Determine the [X, Y] coordinate at the center of the cell enclosing the given text.  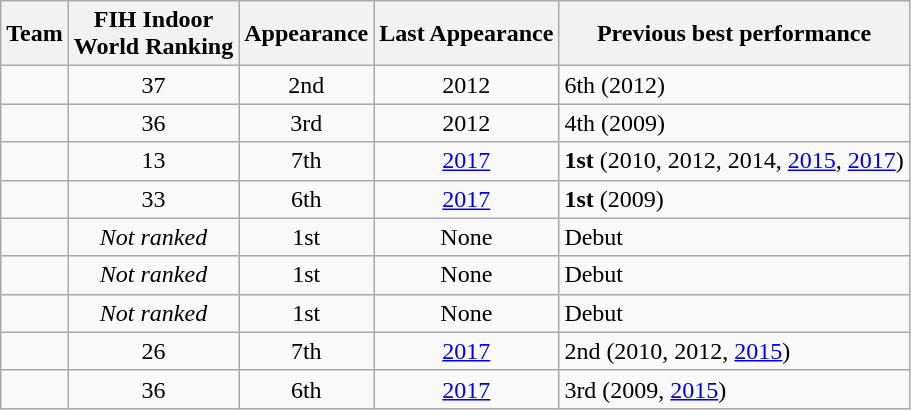
Last Appearance [466, 34]
6th (2012) [734, 85]
2nd (2010, 2012, 2015) [734, 351]
FIH IndoorWorld Ranking [153, 34]
Appearance [306, 34]
33 [153, 199]
3rd [306, 123]
37 [153, 85]
Team [35, 34]
13 [153, 161]
3rd (2009, 2015) [734, 389]
2nd [306, 85]
1st (2009) [734, 199]
Previous best performance [734, 34]
4th (2009) [734, 123]
1st (2010, 2012, 2014, 2015, 2017) [734, 161]
26 [153, 351]
